Extract the (X, Y) coordinate from the center of the cell holding the provided text.  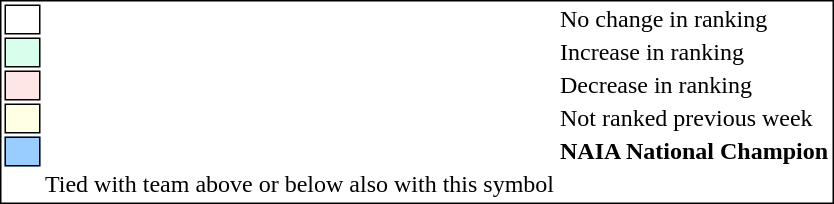
No change in ranking (694, 19)
Tied with team above or below also with this symbol (299, 185)
Increase in ranking (694, 53)
Decrease in ranking (694, 85)
Not ranked previous week (694, 119)
NAIA National Champion (694, 151)
